For the text-containing cell, return its midpoint in [x, y] coordinate format. 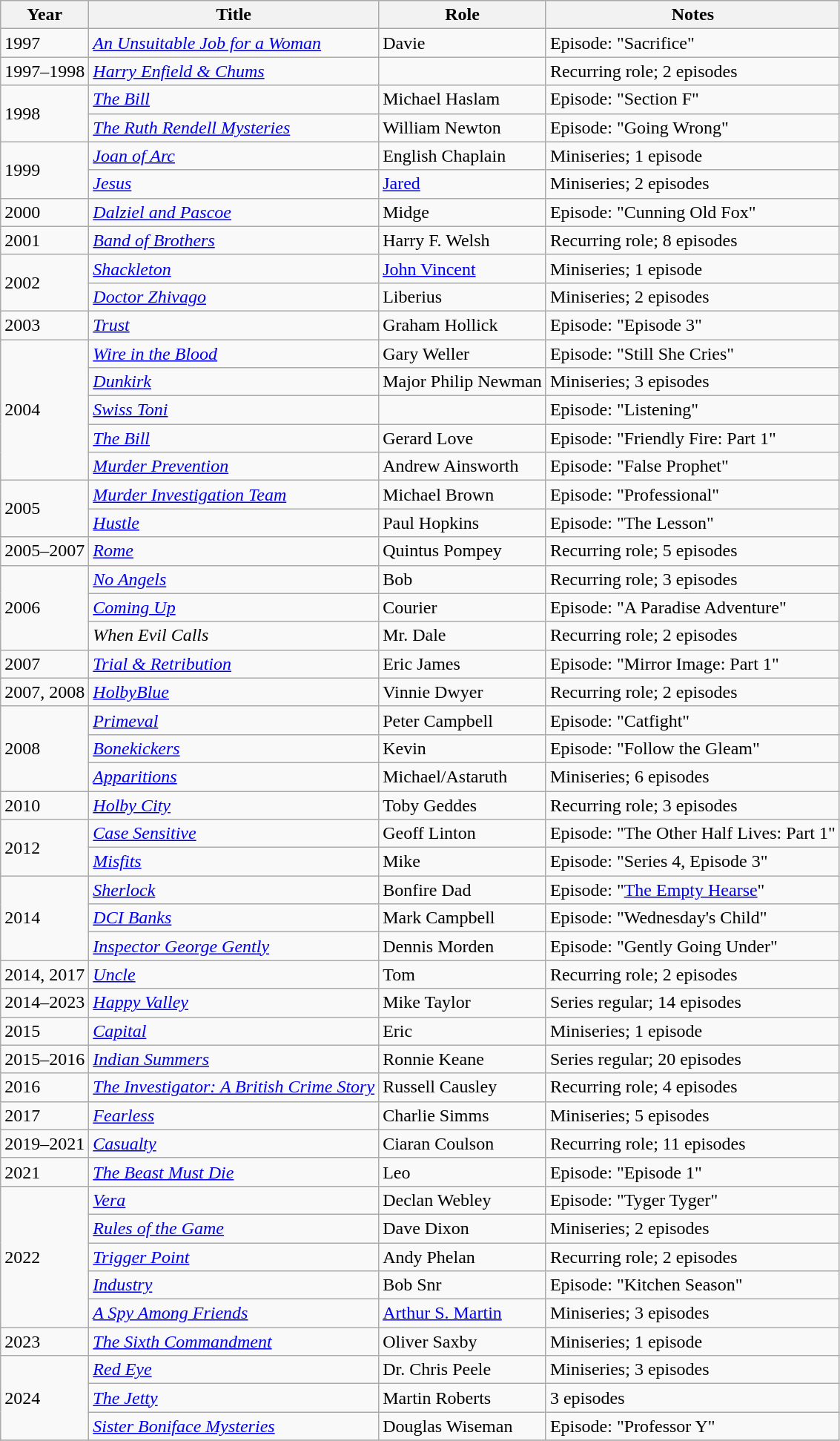
Episode: "Follow the Gleam" [692, 748]
Quintus Pompey [463, 551]
Series regular; 20 episodes [692, 1059]
English Chaplain [463, 156]
Mike [463, 862]
2021 [44, 1172]
2019–2021 [44, 1144]
Episode: "Professor Y" [692, 1426]
Holby City [234, 805]
Notes [692, 15]
Episode: "The Empty Hearse" [692, 890]
Coming Up [234, 607]
Eric [463, 1031]
Trial & Retribution [234, 664]
The Sixth Commandment [234, 1342]
1998 [44, 113]
Episode: "False Prophet" [692, 466]
Trust [234, 325]
When Evil Calls [234, 636]
2014, 2017 [44, 975]
Bonekickers [234, 748]
Episode: "Episode 3" [692, 325]
Episode: "Friendly Fire: Part 1" [692, 438]
Geoff Linton [463, 834]
Role [463, 15]
2016 [44, 1087]
HolbyBlue [234, 692]
Dave Dixon [463, 1228]
The Beast Must Die [234, 1172]
Courier [463, 607]
Miniseries; 6 episodes [692, 776]
Major Philip Newman [463, 382]
Shackleton [234, 268]
Dr. Chris Peele [463, 1370]
Vinnie Dwyer [463, 692]
Oliver Saxby [463, 1342]
Episode: "Section F" [692, 99]
2000 [44, 212]
Episode: "Going Wrong" [692, 128]
Mr. Dale [463, 636]
Murder Investigation Team [234, 495]
Recurring role; 4 episodes [692, 1087]
DCI Banks [234, 918]
Indian Summers [234, 1059]
Vera [234, 1200]
1999 [44, 170]
2005–2007 [44, 551]
Episode: "Kitchen Season" [692, 1285]
Episode: "Still She Cries" [692, 354]
Inspector George Gently [234, 946]
Doctor Zhivago [234, 297]
Bob [463, 579]
Bonfire Dad [463, 890]
Episode: "Cunning Old Fox" [692, 212]
Jared [463, 184]
Ronnie Keane [463, 1059]
Peter Campbell [463, 720]
Liberius [463, 297]
Andrew Ainsworth [463, 466]
Miniseries; 5 episodes [692, 1115]
2022 [44, 1256]
Recurring role; 8 episodes [692, 240]
Episode: "A Paradise Adventure" [692, 607]
Wire in the Blood [234, 354]
Apparitions [234, 776]
Eric James [463, 664]
2001 [44, 240]
2017 [44, 1115]
Harry F. Welsh [463, 240]
Michael Brown [463, 495]
Recurring role; 11 episodes [692, 1144]
3 episodes [692, 1398]
Kevin [463, 748]
2014 [44, 918]
Gary Weller [463, 354]
A Spy Among Friends [234, 1313]
An Unsuitable Job for a Woman [234, 43]
Episode: "Sacrifice" [692, 43]
Paul Hopkins [463, 523]
Happy Valley [234, 1003]
2014–2023 [44, 1003]
Tom [463, 975]
Michael/Astaruth [463, 776]
Graham Hollick [463, 325]
Episode: "Episode 1" [692, 1172]
Episode: "The Lesson" [692, 523]
Ciaran Coulson [463, 1144]
2024 [44, 1398]
Episode: "Tyger Tyger" [692, 1200]
Uncle [234, 975]
Casualty [234, 1144]
2004 [44, 410]
Series regular; 14 episodes [692, 1003]
Charlie Simms [463, 1115]
Recurring role; 5 episodes [692, 551]
Swiss Toni [234, 410]
Dalziel and Pascoe [234, 212]
2002 [44, 283]
Joan of Arc [234, 156]
Harry Enfield & Chums [234, 71]
2012 [44, 848]
Murder Prevention [234, 466]
1997–1998 [44, 71]
Sherlock [234, 890]
Episode: "Mirror Image: Part 1" [692, 664]
The Ruth Rendell Mysteries [234, 128]
2010 [44, 805]
Mark Campbell [463, 918]
Declan Webley [463, 1200]
Toby Geddes [463, 805]
Andy Phelan [463, 1257]
The Jetty [234, 1398]
Michael Haslam [463, 99]
2007 [44, 664]
Case Sensitive [234, 834]
Fearless [234, 1115]
Midge [463, 212]
Leo [463, 1172]
2006 [44, 607]
Capital [234, 1031]
Episode: "Listening" [692, 410]
1997 [44, 43]
Russell Causley [463, 1087]
Episode: "Series 4, Episode 3" [692, 862]
2005 [44, 509]
Gerard Love [463, 438]
Red Eye [234, 1370]
Bob Snr [463, 1285]
Sister Boniface Mysteries [234, 1426]
Year [44, 15]
Dunkirk [234, 382]
Trigger Point [234, 1257]
Episode: "Gently Going Under" [692, 946]
2015 [44, 1031]
Douglas Wiseman [463, 1426]
2007, 2008 [44, 692]
Jesus [234, 184]
Misfits [234, 862]
Arthur S. Martin [463, 1313]
Dennis Morden [463, 946]
Davie [463, 43]
Rules of the Game [234, 1228]
Primeval [234, 720]
Episode: "Catfight" [692, 720]
Episode: "Wednesday's Child" [692, 918]
William Newton [463, 128]
2003 [44, 325]
The Investigator: A British Crime Story [234, 1087]
Hustle [234, 523]
Rome [234, 551]
Mike Taylor [463, 1003]
Industry [234, 1285]
Band of Brothers [234, 240]
2015–2016 [44, 1059]
Title [234, 15]
Episode: "The Other Half Lives: Part 1" [692, 834]
Episode: "Professional" [692, 495]
John Vincent [463, 268]
2023 [44, 1342]
No Angels [234, 579]
Martin Roberts [463, 1398]
2008 [44, 748]
